Return [x, y] of the center of cell containing provided text 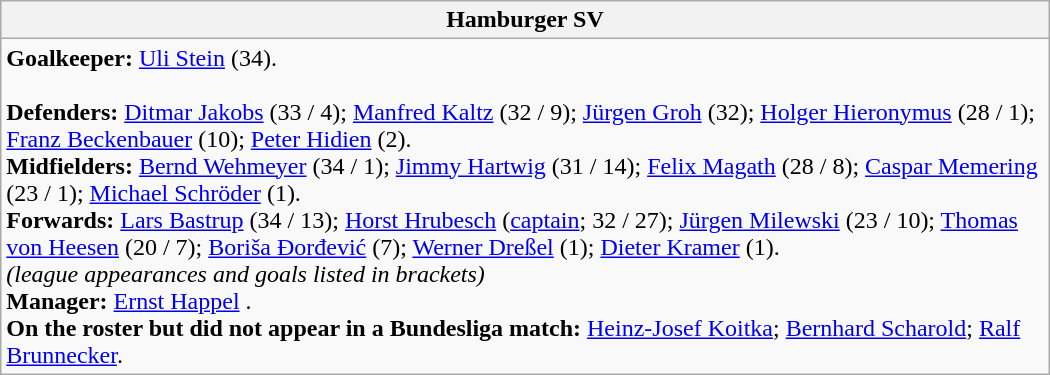
Hamburger SV [525, 20]
